Find where the given text appears and provide that cell's center as (X, Y) coordinate. 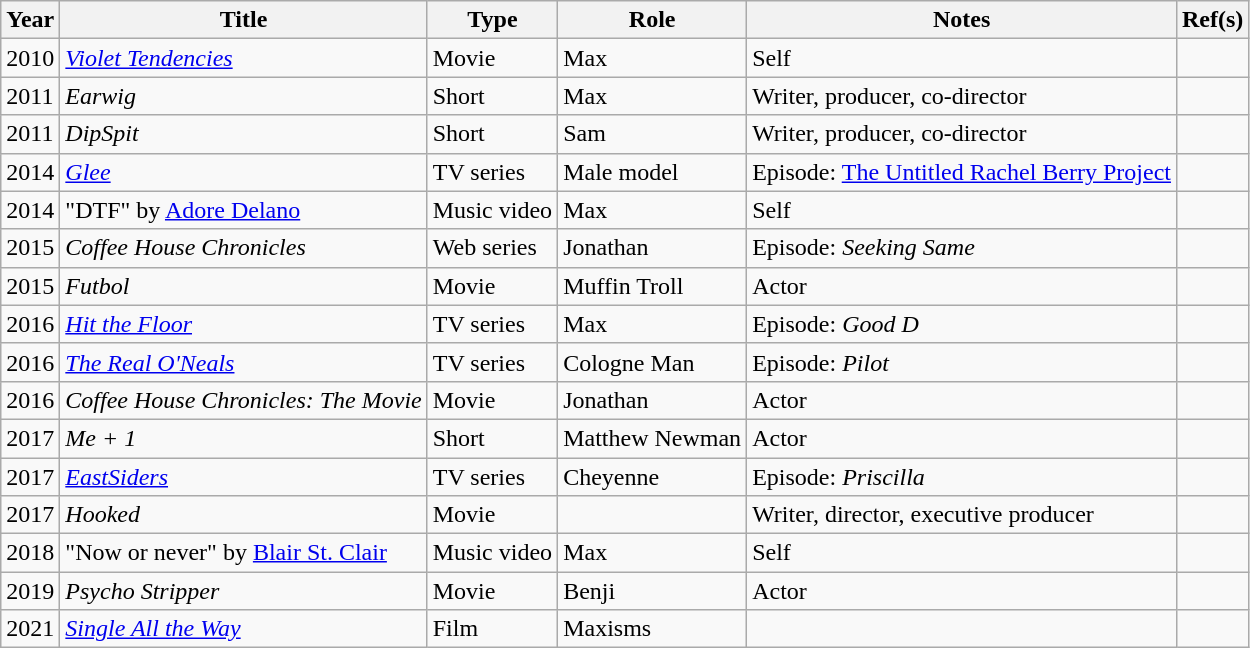
Episode: Priscilla (962, 477)
Matthew Newman (652, 438)
2010 (30, 58)
"DTF" by Adore Delano (244, 210)
Muffin Troll (652, 286)
The Real O'Neals (244, 362)
Earwig (244, 96)
Role (652, 20)
Episode: Seeking Same (962, 248)
Cologne Man (652, 362)
Coffee House Chronicles: The Movie (244, 400)
Futbol (244, 286)
Episode: The Untitled Rachel Berry Project (962, 172)
Hit the Floor (244, 324)
Violet Tendencies (244, 58)
"Now or never" by Blair St. Clair (244, 553)
Episode: Pilot (962, 362)
Writer, director, executive producer (962, 515)
Ref(s) (1212, 20)
Film (492, 629)
Single All the Way (244, 629)
Benji (652, 591)
Maxisms (652, 629)
Episode: Good D (962, 324)
Web series (492, 248)
DipSpit (244, 134)
Hooked (244, 515)
Coffee House Chronicles (244, 248)
Type (492, 20)
Sam (652, 134)
2018 (30, 553)
Me + 1 (244, 438)
Male model (652, 172)
Psycho Stripper (244, 591)
Notes (962, 20)
2019 (30, 591)
Title (244, 20)
Cheyenne (652, 477)
2021 (30, 629)
EastSiders (244, 477)
Year (30, 20)
Glee (244, 172)
